Detect which cell encompasses the target text, then output its (x, y) center coordinate. 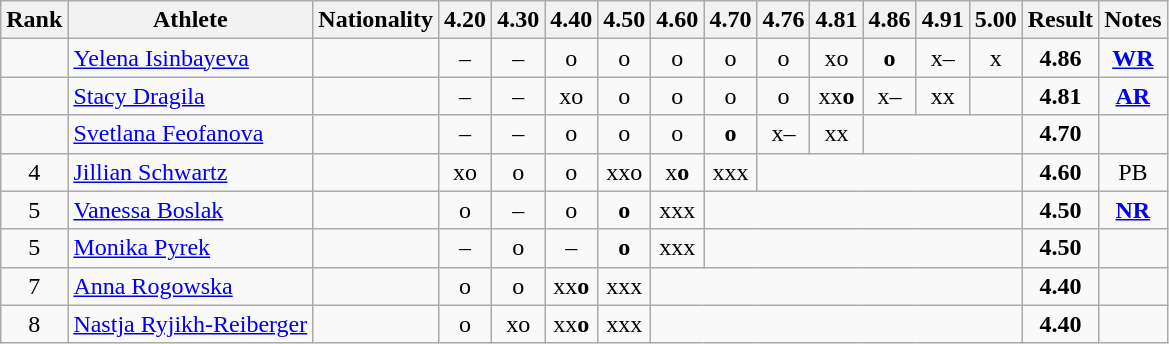
Jillian Schwartz (190, 172)
Rank (34, 20)
Anna Rogowska (190, 286)
Nastja Ryjikh-Reiberger (190, 324)
PB (1133, 172)
4 (34, 172)
Athlete (190, 20)
Nationality (376, 20)
AR (1133, 96)
Notes (1133, 20)
NR (1133, 210)
5.00 (996, 20)
4.91 (942, 20)
8 (34, 324)
7 (34, 286)
Stacy Dragila (190, 96)
Monika Pyrek (190, 248)
4.76 (784, 20)
Yelena Isinbayeva (190, 58)
x (996, 58)
Vanessa Boslak (190, 210)
Svetlana Feofanova (190, 134)
4.20 (466, 20)
Result (1060, 20)
4.30 (518, 20)
WR (1133, 58)
